For the text-containing cell, return its midpoint in (X, Y) coordinate format. 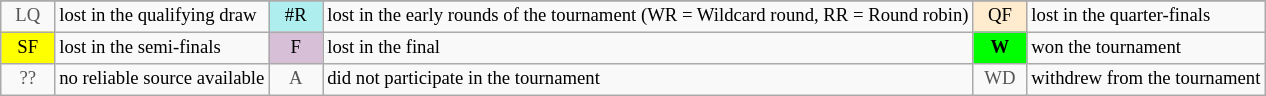
QF (1000, 16)
no reliable source available (162, 80)
F (296, 48)
#R (296, 16)
lost in the early rounds of the tournament (WR = Wildcard round, RR = Round robin) (648, 16)
WD (1000, 80)
lost in the final (648, 48)
lost in the qualifying draw (162, 16)
lost in the quarter-finals (1146, 16)
LQ (28, 16)
did not participate in the tournament (648, 80)
?? (28, 80)
won the tournament (1146, 48)
W (1000, 48)
withdrew from the tournament (1146, 80)
SF (28, 48)
lost in the semi-finals (162, 48)
A (296, 80)
